Capture the cell that displays the provided text and extract its (X, Y) central coordinate. 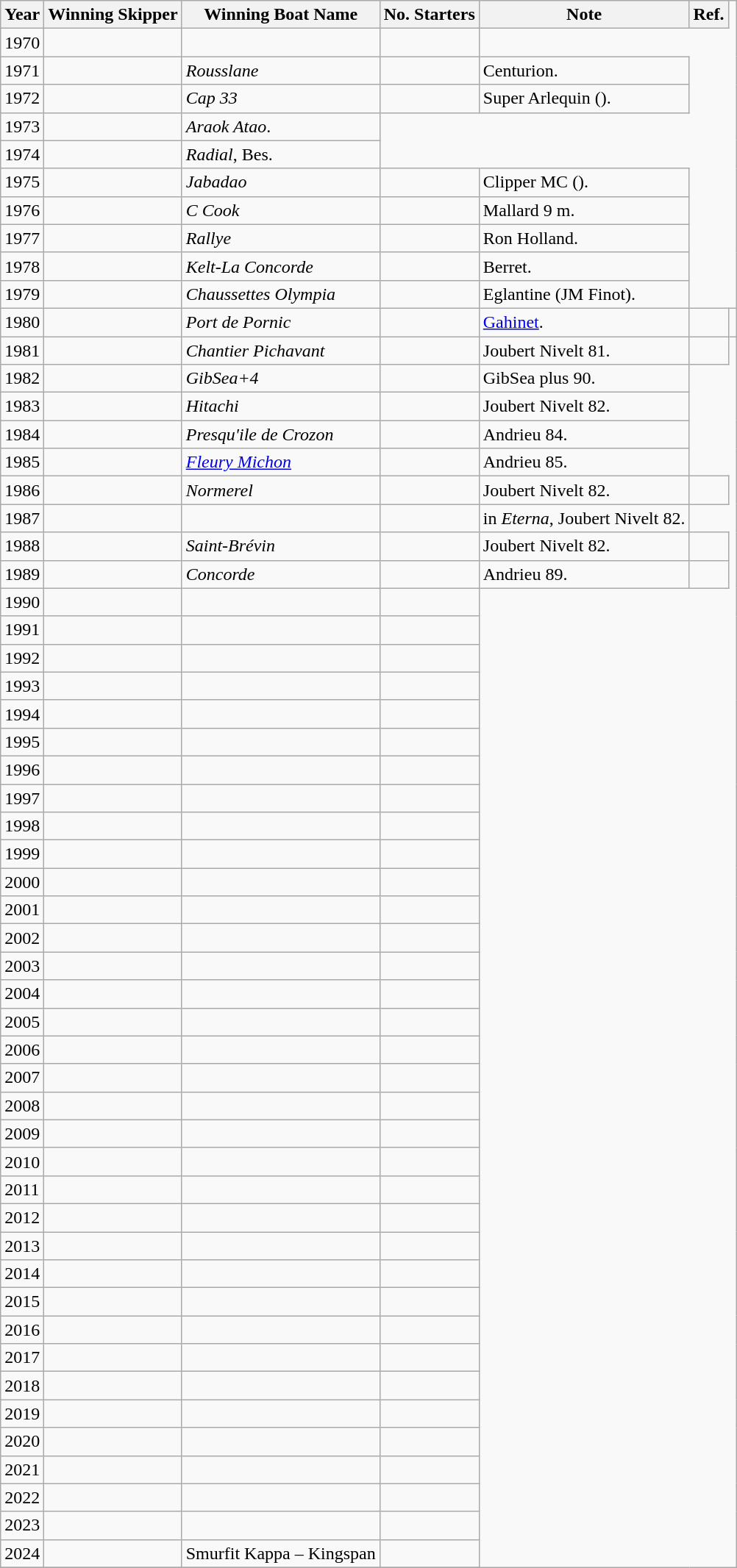
2023 (22, 1525)
Normerel (281, 490)
Smurfit Kappa – Kingspan (281, 1553)
1989 (22, 574)
1977 (22, 238)
1996 (22, 770)
Eglantine (JM Finot). (584, 294)
Chantier Pichavant (281, 351)
1981 (22, 351)
Centurion. (584, 71)
2019 (22, 1414)
1988 (22, 546)
Joubert Nivelt 81. (584, 351)
GibSea+4 (281, 379)
1987 (22, 518)
1992 (22, 658)
Kelt-La Concorde (281, 266)
Berret. (584, 266)
2015 (22, 1302)
2017 (22, 1358)
Jabadao (281, 182)
2004 (22, 994)
1994 (22, 714)
Winning Boat Name (281, 15)
2001 (22, 910)
Port de Pornic (281, 322)
Clipper MC (). (584, 182)
1999 (22, 854)
2014 (22, 1274)
1982 (22, 379)
2018 (22, 1386)
1975 (22, 182)
1983 (22, 407)
C Cook (281, 210)
1974 (22, 154)
2008 (22, 1106)
2022 (22, 1497)
1990 (22, 602)
1986 (22, 490)
2002 (22, 938)
1973 (22, 126)
in Eterna, Joubert Nivelt 82. (584, 518)
Radial, Bes. (281, 154)
Rousslane (281, 71)
1998 (22, 826)
2012 (22, 1217)
Andrieu 84. (584, 434)
Saint-Brévin (281, 546)
Gahinet. (584, 322)
1991 (22, 630)
Andrieu 85. (584, 462)
2016 (22, 1330)
2021 (22, 1469)
1980 (22, 322)
1993 (22, 686)
Cap 33 (281, 99)
2013 (22, 1246)
Winning Skipper (113, 15)
2011 (22, 1189)
Mallard 9 m. (584, 210)
Rallye (281, 238)
2009 (22, 1134)
2024 (22, 1553)
Andrieu 89. (584, 574)
2003 (22, 966)
1995 (22, 742)
1976 (22, 210)
1984 (22, 434)
1970 (22, 43)
Ref. (709, 15)
1979 (22, 294)
2006 (22, 1050)
Presqu'ile de Crozon (281, 434)
Chaussettes Olympia (281, 294)
2007 (22, 1078)
1997 (22, 798)
Year (22, 15)
1985 (22, 462)
1978 (22, 266)
2000 (22, 882)
1971 (22, 71)
Note (584, 15)
2020 (22, 1442)
No. Starters (430, 15)
Fleury Michon (281, 462)
Hitachi (281, 407)
Araok Atao. (281, 126)
Super Arlequin (). (584, 99)
Ron Holland. (584, 238)
1972 (22, 99)
2010 (22, 1161)
GibSea plus 90. (584, 379)
2005 (22, 1022)
Concorde (281, 574)
